From the cell containing the given text, extract its center point as (x, y) coordinate. 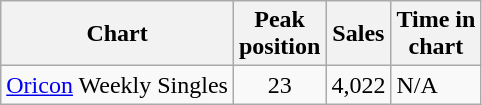
N/A (436, 85)
23 (279, 85)
Time inchart (436, 34)
Chart (118, 34)
Oricon Weekly Singles (118, 85)
4,022 (358, 85)
Sales (358, 34)
Peakposition (279, 34)
